For the text-containing cell, return its midpoint in [X, Y] coordinate format. 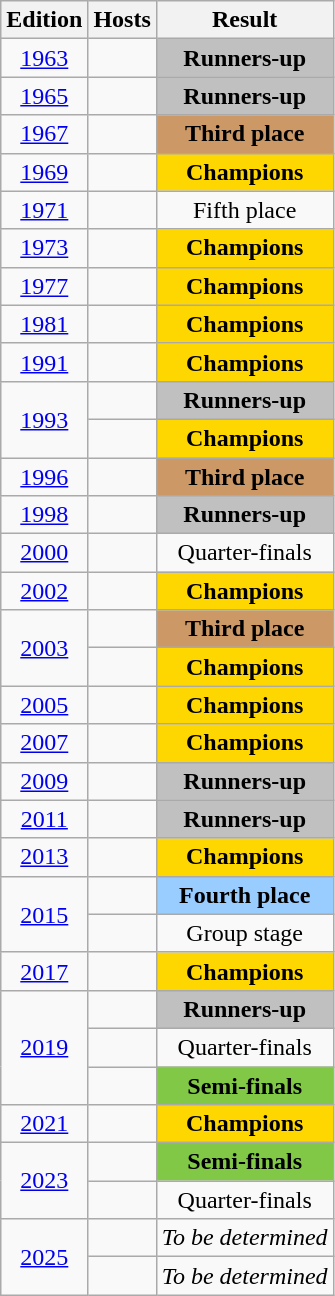
Fourth place [244, 895]
Result [244, 20]
Edition [44, 20]
1963 [44, 58]
1998 [44, 515]
2017 [44, 971]
1971 [44, 210]
2002 [44, 591]
1991 [44, 362]
1967 [44, 134]
2023 [44, 1181]
Hosts [122, 20]
2007 [44, 743]
2011 [44, 819]
2000 [44, 553]
2003 [44, 648]
2025 [44, 1257]
2009 [44, 781]
2019 [44, 1047]
1993 [44, 419]
2005 [44, 705]
1977 [44, 286]
1969 [44, 172]
1981 [44, 324]
2015 [44, 914]
1965 [44, 96]
Group stage [244, 933]
1973 [44, 248]
1996 [44, 477]
2021 [44, 1124]
Fifth place [244, 210]
2013 [44, 857]
